Find where the given text appears and provide that cell's center as (x, y) coordinate. 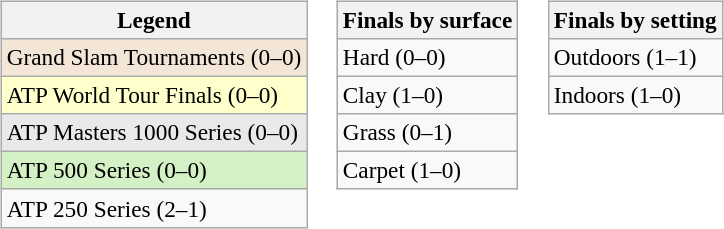
Clay (1–0) (427, 95)
Grass (0–1) (427, 133)
ATP 250 Series (2–1) (154, 208)
Grand Slam Tournaments (0–0) (154, 57)
ATP World Tour Finals (0–0) (154, 95)
Outdoors (1–1) (635, 57)
Carpet (1–0) (427, 171)
Finals by surface (427, 20)
ATP Masters 1000 Series (0–0) (154, 133)
Legend (154, 20)
Finals by setting (635, 20)
ATP 500 Series (0–0) (154, 171)
Indoors (1–0) (635, 95)
Hard (0–0) (427, 57)
